Detect which cell encompasses the target text, then output its [x, y] center coordinate. 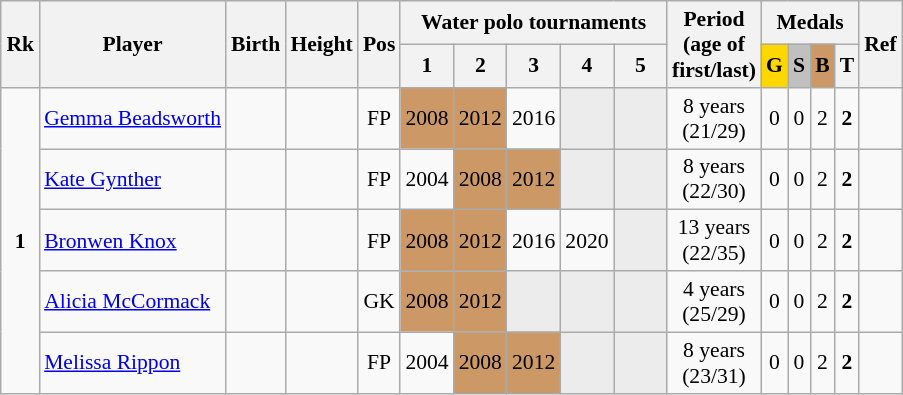
Water polo tournaments [534, 22]
Bronwen Knox [132, 240]
GK [380, 302]
Pos [380, 44]
4 [586, 66]
Birth [256, 44]
T [848, 66]
3 [534, 66]
Medals [810, 22]
13 years(22/35) [714, 240]
Height [321, 44]
Melissa Rippon [132, 362]
4 years(25/29) [714, 302]
B [822, 66]
Gemma Beadsworth [132, 118]
Kate Gynther [132, 180]
Player [132, 44]
Period(age offirst/last) [714, 44]
8 years(23/31) [714, 362]
G [774, 66]
8 years(21/29) [714, 118]
8 years(22/30) [714, 180]
Ref [880, 44]
2020 [586, 240]
Rk [20, 44]
S [799, 66]
5 [640, 66]
Alicia McCormack [132, 302]
